Scan for the cell matching the given text and deliver its [X, Y] coordinate at center. 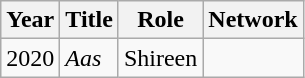
Aas [90, 58]
Role [160, 20]
Title [90, 20]
Year [30, 20]
Shireen [160, 58]
2020 [30, 58]
Network [253, 20]
